Extract the (X, Y) coordinate from the center of the cell holding the provided text.  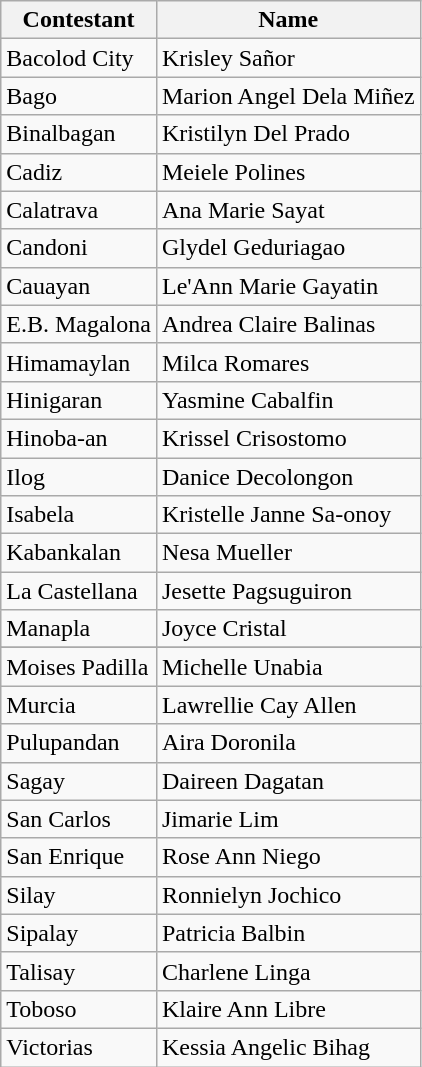
Pulupandan (79, 743)
Victorias (79, 1047)
Ilog (79, 477)
La Castellana (79, 591)
Aira Doronila (288, 743)
Silay (79, 895)
Moises Padilla (79, 667)
Himamaylan (79, 362)
Klaire Ann Libre (288, 1009)
Milca Romares (288, 362)
Bago (79, 96)
Binalbagan (79, 134)
Le'Ann Marie Gayatin (288, 286)
Meiele Polines (288, 172)
Cauayan (79, 286)
Daireen Dagatan (288, 781)
Hinoba-an (79, 438)
Ana Marie Sayat (288, 210)
Talisay (79, 971)
Sagay (79, 781)
Cadiz (79, 172)
Glydel Geduriagao (288, 248)
Charlene Linga (288, 971)
Bacolod City (79, 58)
Candoni (79, 248)
Calatrava (79, 210)
Joyce Cristal (288, 629)
Rose Ann Niego (288, 857)
Marion Angel Dela Miñez (288, 96)
Sipalay (79, 933)
Danice Decolongon (288, 477)
Yasmine Cabalfin (288, 400)
Nesa Mueller (288, 553)
Kristilyn Del Prado (288, 134)
Krisley Sañor (288, 58)
Toboso (79, 1009)
E.B. Magalona (79, 324)
Contestant (79, 20)
Hinigaran (79, 400)
Jimarie Lim (288, 819)
Ronnielyn Jochico (288, 895)
Michelle Unabia (288, 667)
Name (288, 20)
Lawrellie Cay Allen (288, 705)
Isabela (79, 515)
Patricia Balbin (288, 933)
San Enrique (79, 857)
Murcia (79, 705)
Manapla (79, 629)
Andrea Claire Balinas (288, 324)
Kristelle Janne Sa-onoy (288, 515)
Jesette Pagsuguiron (288, 591)
Krissel Crisostomo (288, 438)
Kabankalan (79, 553)
San Carlos (79, 819)
Kessia Angelic Bihag (288, 1047)
